For the text-containing cell, return its midpoint in (X, Y) coordinate format. 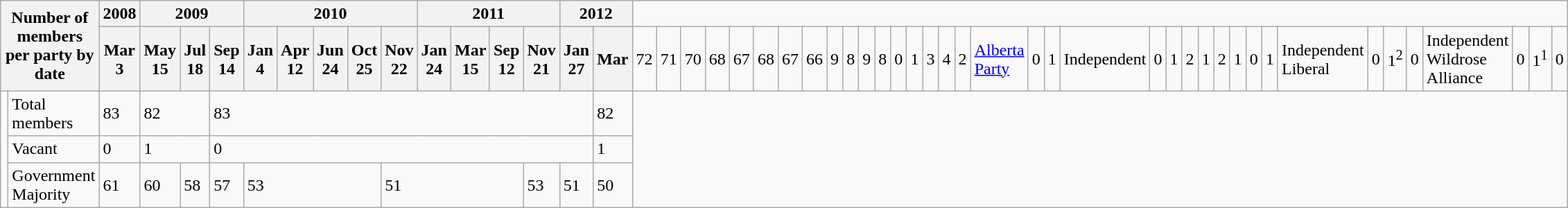
Jan 24 (434, 59)
2008 (119, 14)
11 (1540, 59)
Sep 14 (227, 59)
Government Majority (54, 184)
Mar 3 (119, 59)
66 (814, 59)
70 (693, 59)
Independent (1105, 59)
Nov 22 (399, 59)
50 (613, 184)
4 (947, 59)
2010 (330, 14)
71 (668, 59)
Jan 4 (260, 59)
Oct 25 (364, 59)
Sep 12 (506, 59)
Independent Wildrose Alliance (1467, 59)
Number of membersper party by date (50, 46)
Mar (613, 59)
3 (930, 59)
May 15 (160, 59)
Alberta Party (1000, 59)
61 (119, 184)
2011 (488, 14)
Jan 27 (576, 59)
Total members (54, 114)
2009 (191, 14)
Apr 12 (295, 59)
72 (645, 59)
Jun 24 (331, 59)
Independent Liberal (1323, 59)
2012 (596, 14)
60 (160, 184)
Jul 18 (195, 59)
57 (227, 184)
Mar 15 (470, 59)
Nov 21 (541, 59)
58 (195, 184)
Vacant (54, 149)
12 (1395, 59)
